Scan for the cell matching the given text and deliver its [x, y] coordinate at center. 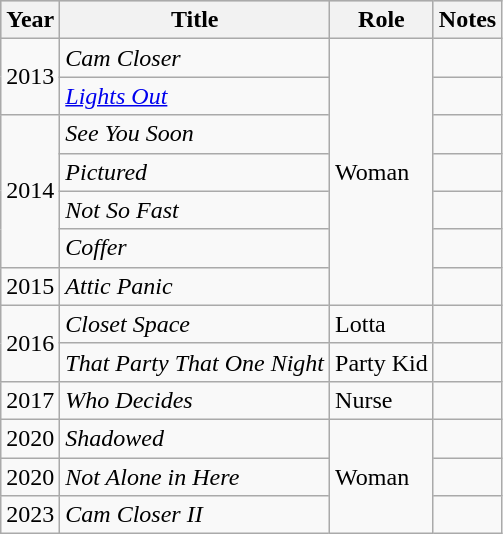
Cam Closer [195, 58]
2023 [30, 515]
See You Soon [195, 134]
Lights Out [195, 96]
Title [195, 20]
2013 [30, 77]
Year [30, 20]
Nurse [382, 400]
Closet Space [195, 324]
Shadowed [195, 438]
Notes [467, 20]
Lotta [382, 324]
Attic Panic [195, 286]
Not Alone in Here [195, 477]
Cam Closer II [195, 515]
Party Kid [382, 362]
2014 [30, 191]
That Party That One Night [195, 362]
Coffer [195, 248]
Role [382, 20]
2016 [30, 343]
Pictured [195, 172]
Not So Fast [195, 210]
Who Decides [195, 400]
2017 [30, 400]
2015 [30, 286]
